Locate the cell with the specified text and output its (X, Y) center coordinate. 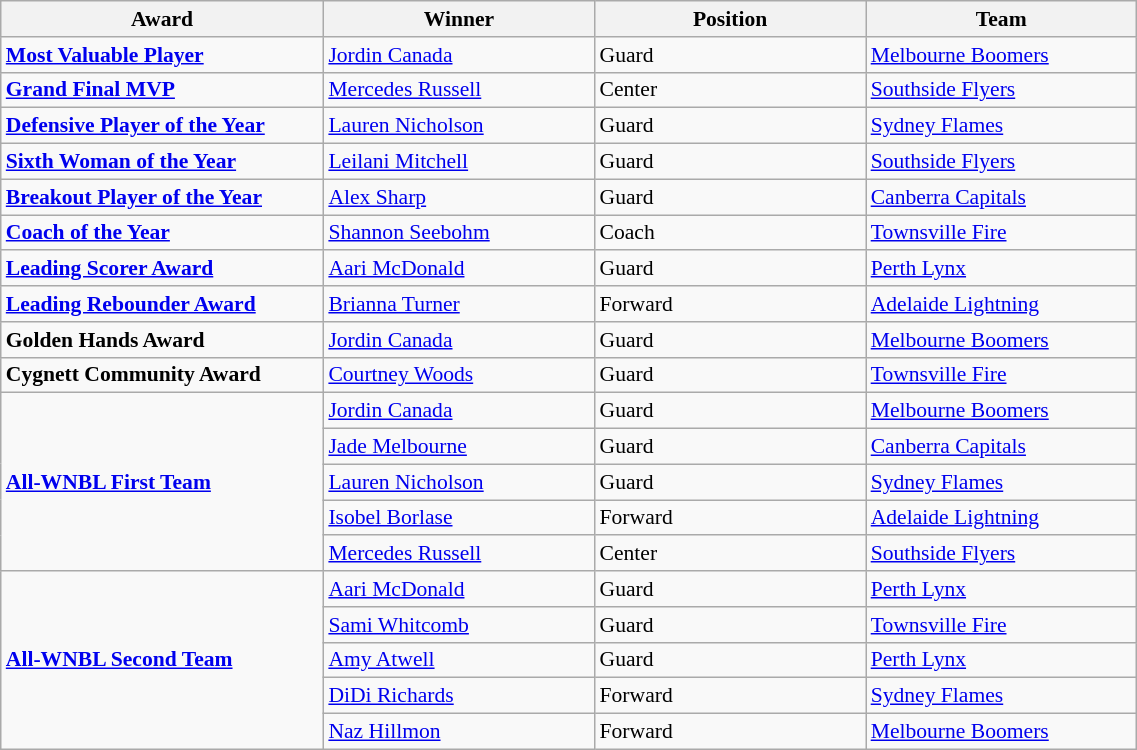
Sixth Woman of the Year (162, 162)
Courtney Woods (458, 375)
Award (162, 19)
Amy Atwell (458, 660)
Breakout Player of the Year (162, 197)
Leading Rebounder Award (162, 304)
Winner (458, 19)
Position (730, 19)
Leading Scorer Award (162, 269)
Defensive Player of the Year (162, 126)
Sami Whitcomb (458, 625)
Jade Melbourne (458, 447)
Isobel Borlase (458, 518)
Coach (730, 233)
Shannon Seebohm (458, 233)
Coach of the Year (162, 233)
All-WNBL First Team (162, 482)
Most Valuable Player (162, 55)
Naz Hillmon (458, 732)
Brianna Turner (458, 304)
All-WNBL Second Team (162, 660)
Alex Sharp (458, 197)
Grand Final MVP (162, 90)
Cygnett Community Award (162, 375)
DiDi Richards (458, 696)
Team (1002, 19)
Golden Hands Award (162, 340)
Leilani Mitchell (458, 162)
